Capture the cell that displays the provided text and extract its [x, y] central coordinate. 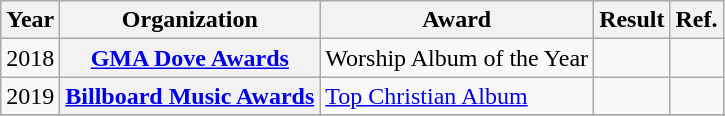
Top Christian Album [457, 96]
2018 [30, 58]
Worship Album of the Year [457, 58]
2019 [30, 96]
Year [30, 20]
Organization [190, 20]
GMA Dove Awards [190, 58]
Result [632, 20]
Ref. [696, 20]
Award [457, 20]
Billboard Music Awards [190, 96]
